Extract the [X, Y] coordinate from the center of the cell holding the provided text.  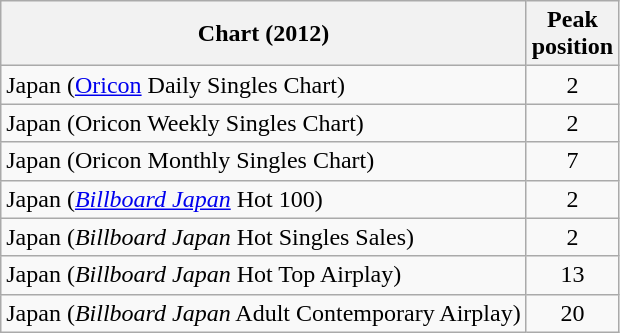
20 [572, 313]
Japan (Oricon Weekly Singles Chart) [264, 123]
Chart (2012) [264, 34]
Japan (Oricon Daily Singles Chart) [264, 85]
Japan (Billboard Japan Hot Singles Sales) [264, 237]
Japan (Billboard Japan Hot 100) [264, 199]
Japan (Billboard Japan Hot Top Airplay) [264, 275]
Japan (Billboard Japan Adult Contemporary Airplay) [264, 313]
13 [572, 275]
Peakposition [572, 34]
7 [572, 161]
Japan (Oricon Monthly Singles Chart) [264, 161]
